From the cell containing the given text, extract its center point as [x, y] coordinate. 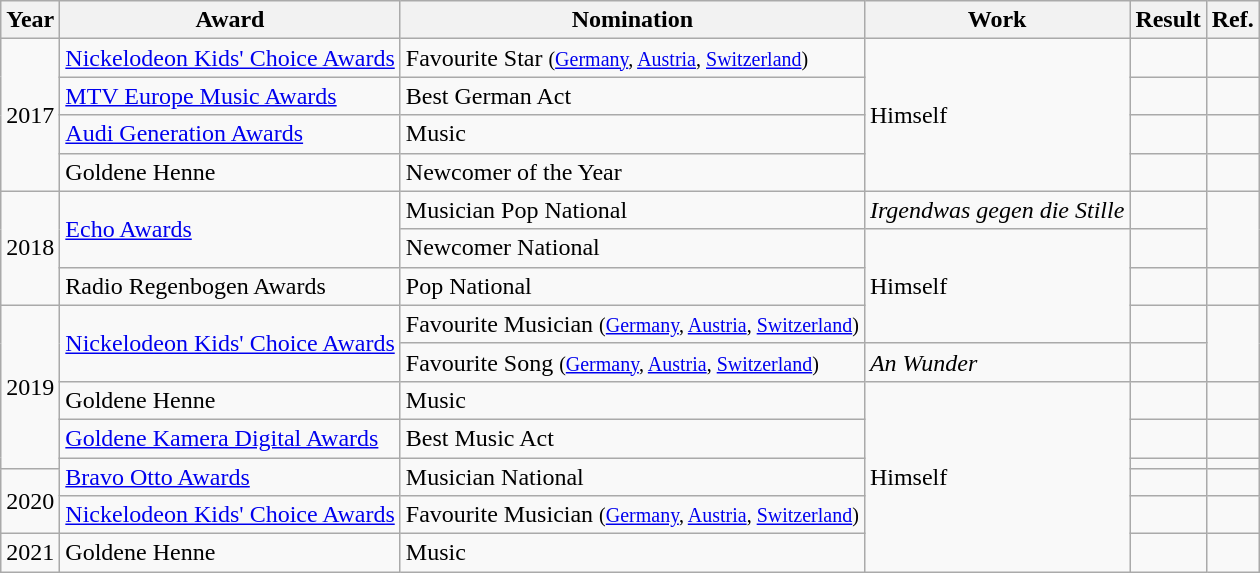
Irgendwas gegen die Stille [996, 210]
Radio Regenbogen Awards [230, 286]
Favourite Song (Germany, Austria, Switzerland) [632, 362]
Best German Act [632, 96]
Goldene Kamera Digital Awards [230, 438]
MTV Europe Music Awards [230, 96]
Work [996, 20]
Newcomer National [632, 248]
Musician Pop National [632, 210]
An Wunder [996, 362]
Pop National [632, 286]
Year [30, 20]
Award [230, 20]
Favourite Star (Germany, Austria, Switzerland) [632, 58]
Nomination [632, 20]
Ref. [1232, 20]
Audi Generation Awards [230, 134]
Best Music Act [632, 438]
Newcomer of the Year [632, 172]
2020 [30, 502]
Musician National [632, 477]
2017 [30, 115]
2019 [30, 386]
Echo Awards [230, 229]
2021 [30, 553]
Bravo Otto Awards [230, 477]
2018 [30, 248]
Result [1168, 20]
